Return the (X, Y) coordinate for the center point of the cell that contains the specified text.  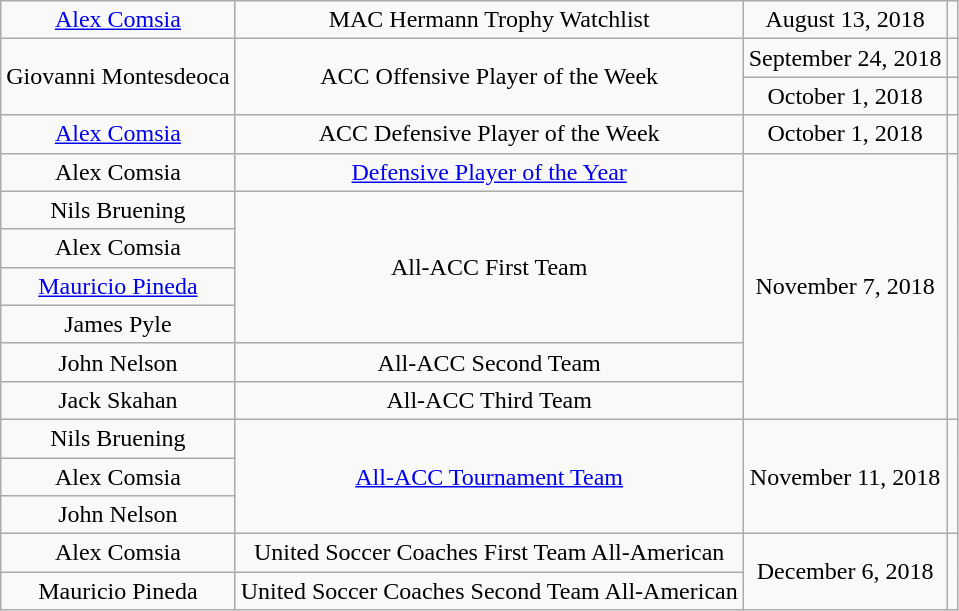
November 7, 2018 (845, 286)
All-ACC First Team (489, 267)
Defensive Player of the Year (489, 172)
ACC Offensive Player of the Week (489, 77)
James Pyle (118, 324)
All-ACC Tournament Team (489, 476)
All-ACC Second Team (489, 362)
December 6, 2018 (845, 572)
Jack Skahan (118, 400)
All-ACC Third Team (489, 400)
Giovanni Montesdeoca (118, 77)
ACC Defensive Player of the Week (489, 134)
United Soccer Coaches Second Team All-American (489, 591)
August 13, 2018 (845, 20)
MAC Hermann Trophy Watchlist (489, 20)
September 24, 2018 (845, 58)
November 11, 2018 (845, 476)
United Soccer Coaches First Team All-American (489, 553)
